Identify which cell holds the provided text, then report its [X, Y] central coordinate. 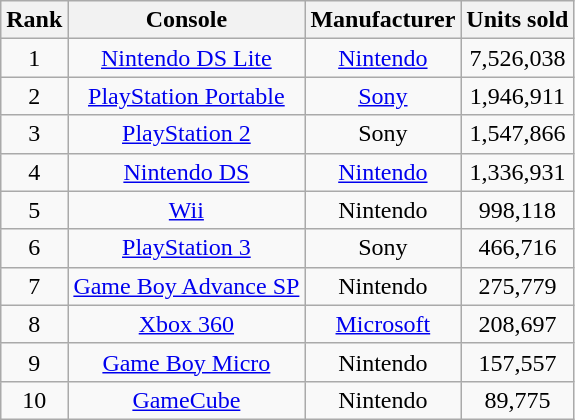
Xbox 360 [186, 324]
7,526,038 [518, 58]
Nintendo DS [186, 172]
1,547,866 [518, 134]
1,946,911 [518, 96]
Rank [34, 20]
8 [34, 324]
5 [34, 210]
PlayStation 3 [186, 248]
208,697 [518, 324]
998,118 [518, 210]
157,557 [518, 362]
6 [34, 248]
1,336,931 [518, 172]
PlayStation 2 [186, 134]
89,775 [518, 400]
Game Boy Micro [186, 362]
PlayStation Portable [186, 96]
Wii [186, 210]
Nintendo DS Lite [186, 58]
Console [186, 20]
7 [34, 286]
Microsoft [383, 324]
3 [34, 134]
10 [34, 400]
Manufacturer [383, 20]
Units sold [518, 20]
1 [34, 58]
Game Boy Advance SP [186, 286]
2 [34, 96]
4 [34, 172]
9 [34, 362]
275,779 [518, 286]
466,716 [518, 248]
GameCube [186, 400]
